For the text-containing cell, return its midpoint in (X, Y) coordinate format. 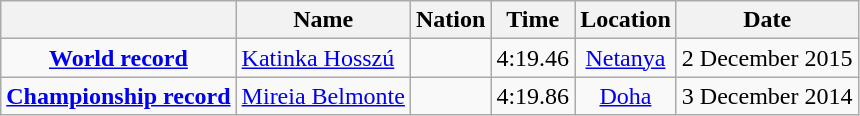
Date (767, 20)
3 December 2014 (767, 96)
Time (533, 20)
2 December 2015 (767, 58)
4:19.86 (533, 96)
World record (118, 58)
Name (323, 20)
Mireia Belmonte (323, 96)
Location (626, 20)
Katinka Hosszú (323, 58)
Netanya (626, 58)
Championship record (118, 96)
Nation (450, 20)
Doha (626, 96)
4:19.46 (533, 58)
